Capture the cell that displays the provided text and extract its (X, Y) central coordinate. 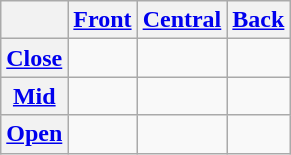
Front (102, 20)
Close (34, 58)
Mid (34, 96)
Open (34, 134)
Back (258, 20)
Central (182, 20)
